Identify which cell holds the provided text, then report its [X, Y] central coordinate. 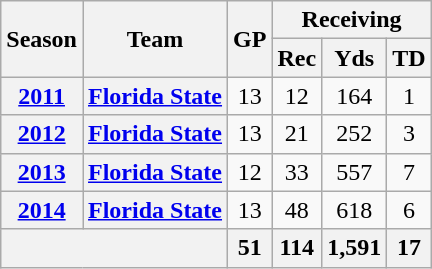
2013 [42, 172]
114 [297, 248]
17 [409, 248]
33 [297, 172]
Yds [354, 58]
7 [409, 172]
TD [409, 58]
Team [154, 39]
Rec [297, 58]
48 [297, 210]
51 [250, 248]
21 [297, 134]
164 [354, 96]
GP [250, 39]
Season [42, 39]
2012 [42, 134]
Receiving [352, 20]
3 [409, 134]
6 [409, 210]
2011 [42, 96]
557 [354, 172]
1 [409, 96]
252 [354, 134]
1,591 [354, 248]
618 [354, 210]
2014 [42, 210]
